Scan for the cell matching the given text and deliver its (x, y) coordinate at center. 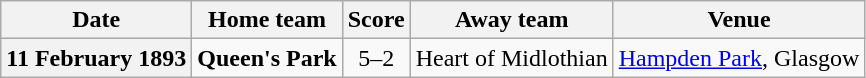
Heart of Midlothian (512, 58)
Home team (267, 20)
Venue (739, 20)
Score (376, 20)
Date (96, 20)
Away team (512, 20)
Queen's Park (267, 58)
Hampden Park, Glasgow (739, 58)
11 February 1893 (96, 58)
5–2 (376, 58)
